Return [x, y] of the center of cell containing provided text 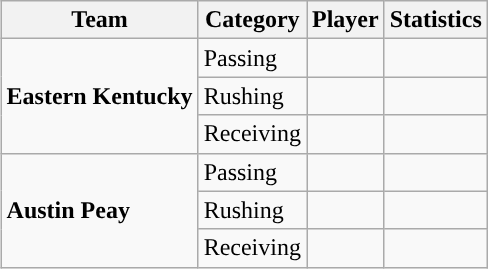
Team [100, 20]
Eastern Kentucky [100, 96]
Statistics [436, 20]
Category [252, 20]
Austin Peay [100, 210]
Player [345, 20]
